Capture the cell that displays the provided text and extract its (X, Y) central coordinate. 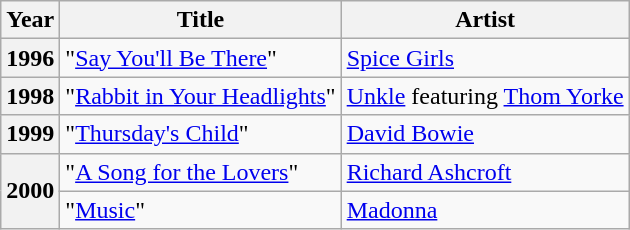
"Music" (200, 210)
David Bowie (485, 134)
Unkle featuring Thom Yorke (485, 96)
2000 (30, 191)
"Rabbit in Your Headlights" (200, 96)
"Thursday's Child" (200, 134)
Spice Girls (485, 58)
Madonna (485, 210)
Title (200, 20)
Artist (485, 20)
1999 (30, 134)
1998 (30, 96)
Year (30, 20)
1996 (30, 58)
"Say You'll Be There" (200, 58)
"A Song for the Lovers" (200, 172)
Richard Ashcroft (485, 172)
